Identify which cell holds the provided text, then report its [X, Y] central coordinate. 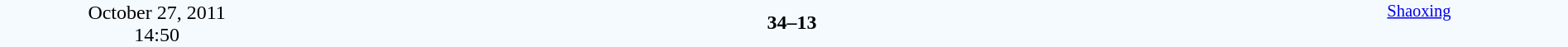
34–13 [791, 22]
October 27, 201114:50 [157, 23]
Shaoxing [1419, 23]
